Identify which cell holds the provided text, then report its (X, Y) central coordinate. 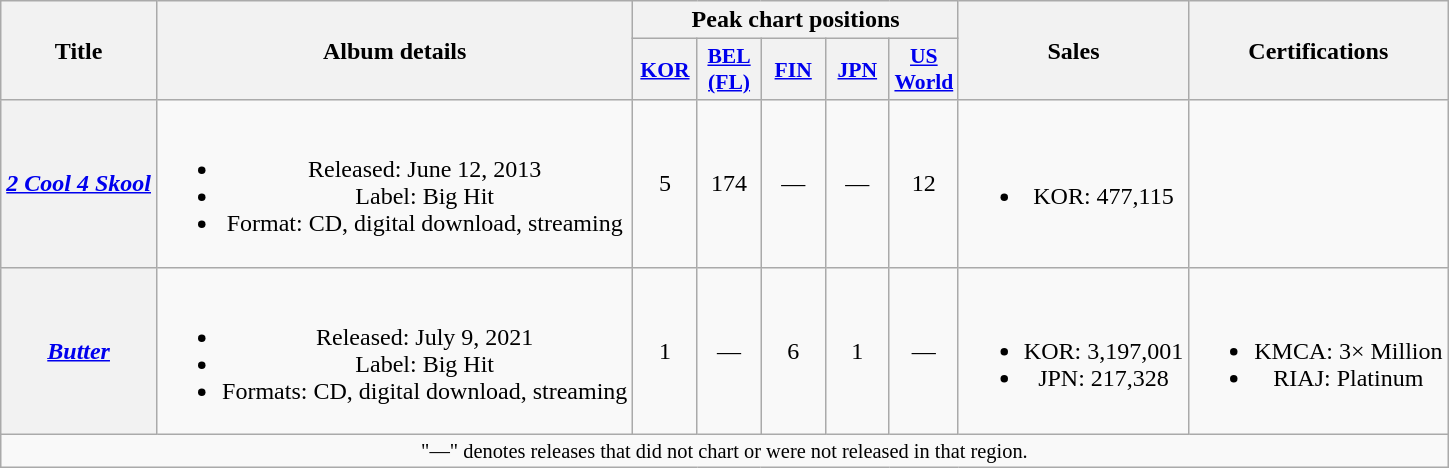
KMCA: 3× MillionRIAJ: Platinum (1318, 350)
Sales (1073, 50)
Peak chart positions (796, 20)
Album details (395, 50)
"—" denotes releases that did not chart or were not released in that region. (724, 451)
2 Cool 4 Skool (79, 184)
Title (79, 50)
Butter (79, 350)
6 (793, 350)
KOR: 3,197,001JPN: 217,328 (1073, 350)
Certifications (1318, 50)
BEL(FL) (729, 70)
Released: July 9, 2021Label: Big HitFormats: CD, digital download, streaming (395, 350)
USWorld (924, 70)
Released: June 12, 2013Label: Big HitFormat: CD, digital download, streaming (395, 184)
KOR (665, 70)
JPN (857, 70)
12 (924, 184)
KOR: 477,115 (1073, 184)
FIN (793, 70)
5 (665, 184)
174 (729, 184)
